Output the (X, Y) coordinate of the center of the cell containing the given text.  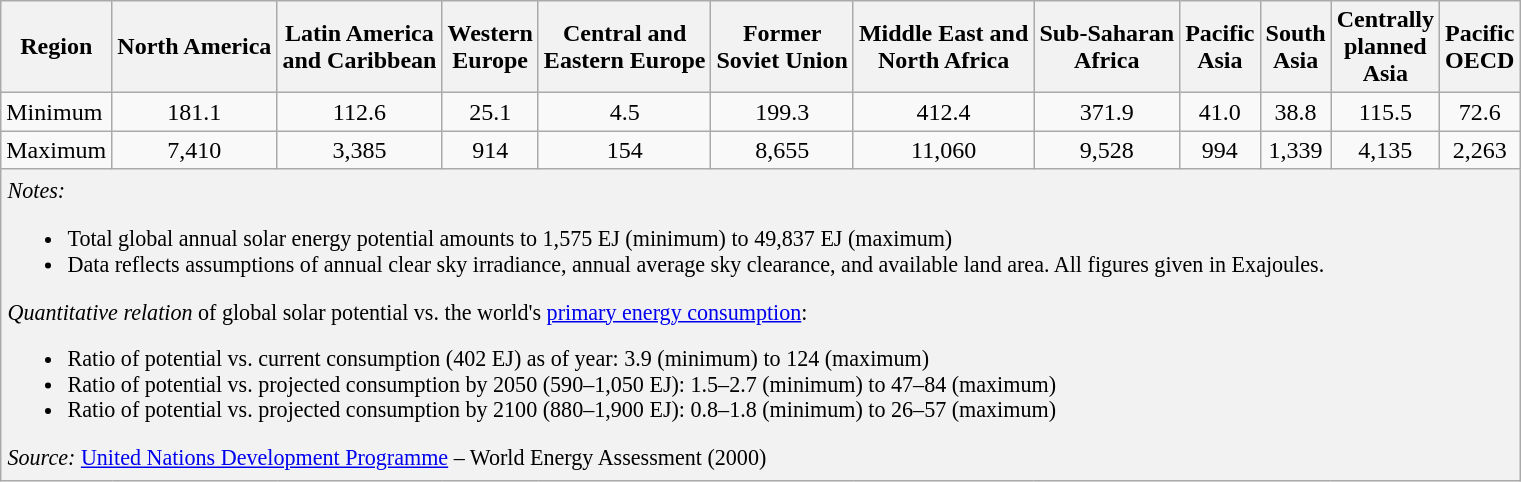
Maximum (56, 150)
3,385 (360, 150)
Minimum (56, 112)
154 (624, 150)
181.1 (194, 112)
8,655 (782, 150)
199.3 (782, 112)
112.6 (360, 112)
Sub-SaharanAfrica (1107, 47)
Central andEastern Europe (624, 47)
Middle East andNorth Africa (943, 47)
72.6 (1480, 112)
914 (490, 150)
4,135 (1385, 150)
WesternEurope (490, 47)
PacificOECD (1480, 47)
994 (1220, 150)
11,060 (943, 150)
4.5 (624, 112)
2,263 (1480, 150)
Latin Americaand Caribbean (360, 47)
PacificAsia (1220, 47)
38.8 (1296, 112)
25.1 (490, 112)
371.9 (1107, 112)
7,410 (194, 150)
CentrallyplannedAsia (1385, 47)
FormerSoviet Union (782, 47)
1,339 (1296, 150)
9,528 (1107, 150)
41.0 (1220, 112)
412.4 (943, 112)
SouthAsia (1296, 47)
Region (56, 47)
North America (194, 47)
115.5 (1385, 112)
